Determine the (x, y) coordinate at the center of the cell enclosing the given text.  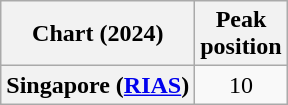
Chart (2024) (98, 34)
Singapore (RIAS) (98, 85)
10 (241, 85)
Peakposition (241, 34)
